From the cell containing the given text, extract its center point as [X, Y] coordinate. 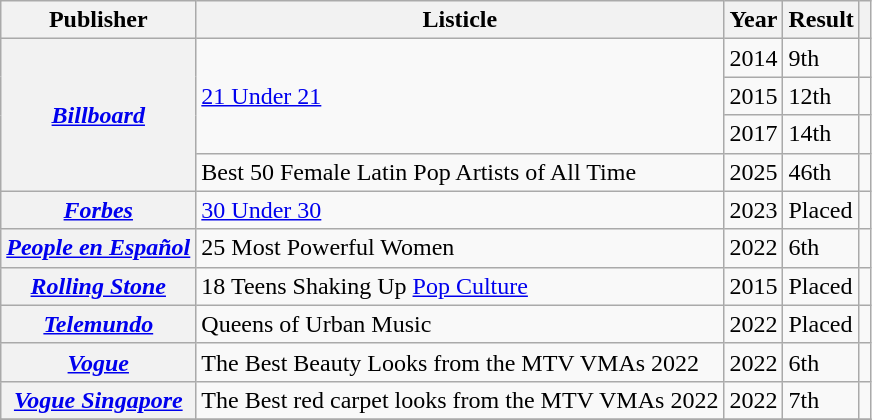
Best 50 Female Latin Pop Artists of All Time [460, 172]
12th [821, 96]
14th [821, 134]
Forbes [98, 210]
Queens of Urban Music [460, 324]
2014 [754, 58]
The Best red carpet looks from the MTV VMAs 2022 [460, 400]
Vogue Singapore [98, 400]
Listicle [460, 20]
Vogue [98, 362]
9th [821, 58]
Result [821, 20]
People en Español [98, 248]
18 Teens Shaking Up Pop Culture [460, 286]
25 Most Powerful Women [460, 248]
The Best Beauty Looks from the MTV VMAs 2022 [460, 362]
30 Under 30 [460, 210]
2017 [754, 134]
Telemundo [98, 324]
Rolling Stone [98, 286]
21 Under 21 [460, 96]
2025 [754, 172]
Billboard [98, 115]
Year [754, 20]
7th [821, 400]
2023 [754, 210]
Publisher [98, 20]
46th [821, 172]
